From the cell containing the given text, extract its center point as (x, y) coordinate. 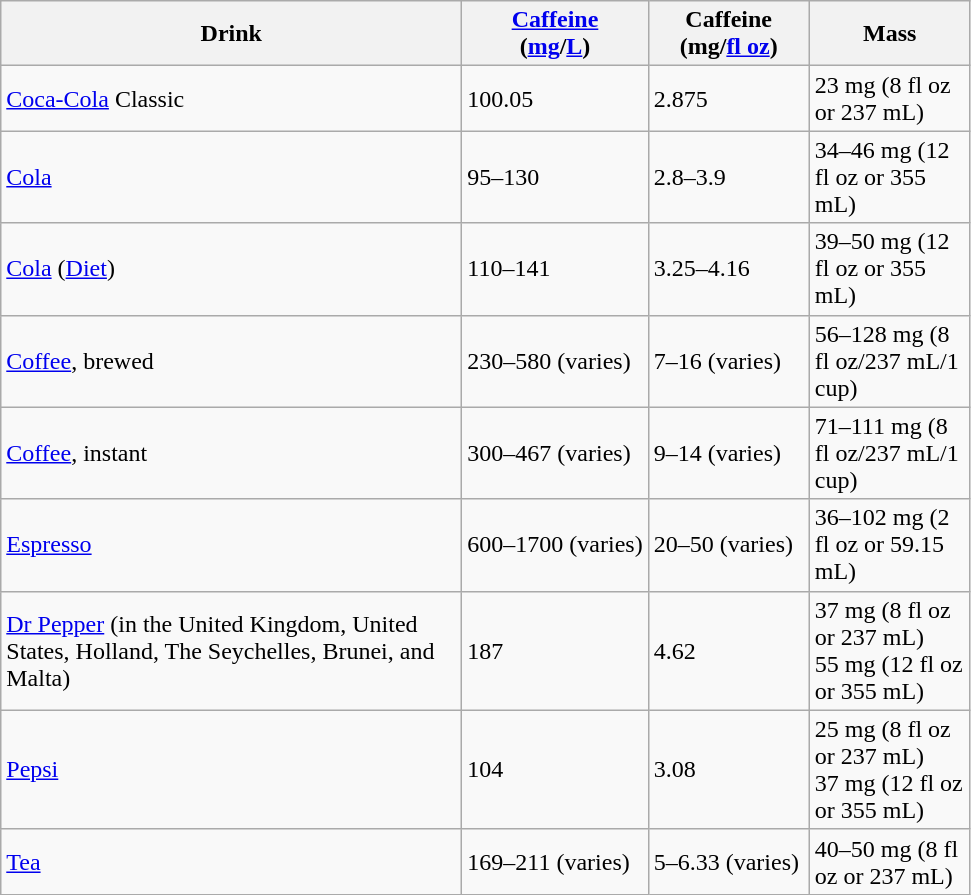
Mass (890, 34)
104 (555, 770)
71–111 mg (8 fl oz/237 mL/1 cup) (890, 453)
34–46 mg (12 fl oz or 355 mL) (890, 177)
Cola (Diet) (232, 269)
Caffeine(mg/fl oz) (728, 34)
20–50 (varies) (728, 545)
2.8–3.9 (728, 177)
23 mg (8 fl oz or 237 mL) (890, 98)
Pepsi (232, 770)
Dr Pepper (in the United Kingdom, United States, Holland, The Seychelles, Brunei, and Malta) (232, 650)
37 mg (8 fl oz or 237 mL)55 mg (12 fl oz or 355 mL) (890, 650)
7–16 (varies) (728, 361)
3.08 (728, 770)
95–130 (555, 177)
110–141 (555, 269)
5–6.33 (varies) (728, 862)
187 (555, 650)
230–580 (varies) (555, 361)
600–1700 (varies) (555, 545)
4.62 (728, 650)
Cola (232, 177)
Caffeine(mg/L) (555, 34)
300–467 (varies) (555, 453)
56–128 mg (8 fl oz/237 mL/1 cup) (890, 361)
2.875 (728, 98)
Espresso (232, 545)
Coffee, instant (232, 453)
39–50 mg (12 fl oz or 355 mL) (890, 269)
40–50 mg (8 fl oz or 237 mL) (890, 862)
100.05 (555, 98)
3.25–4.16 (728, 269)
9–14 (varies) (728, 453)
Tea (232, 862)
Drink (232, 34)
25 mg (8 fl oz or 237 mL)37 mg (12 fl oz or 355 mL) (890, 770)
36–102 mg (2 fl oz or 59.15 mL) (890, 545)
Coffee, brewed (232, 361)
Coca-Cola Classic (232, 98)
169–211 (varies) (555, 862)
